Search for the cell housing the specified text and yield its (x, y) center coordinate. 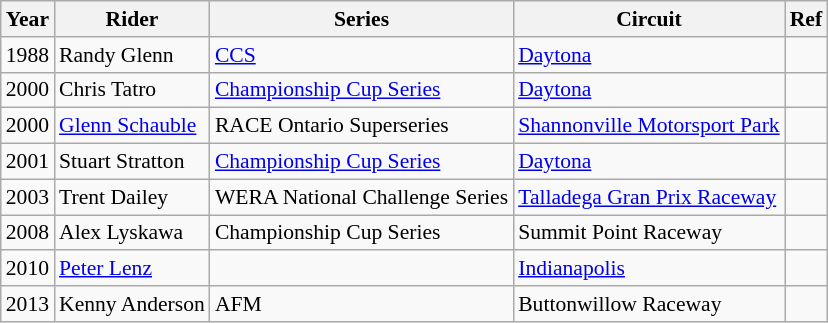
Talladega Gran Prix Raceway (649, 197)
Randy Glenn (132, 55)
Chris Tatro (132, 90)
Shannonville Motorsport Park (649, 126)
WERA National Challenge Series (362, 197)
Peter Lenz (132, 269)
Stuart Stratton (132, 162)
2008 (28, 233)
Circuit (649, 19)
Buttonwillow Raceway (649, 304)
1988 (28, 55)
Kenny Anderson (132, 304)
Year (28, 19)
RACE Ontario Superseries (362, 126)
Glenn Schauble (132, 126)
Indianapolis (649, 269)
Ref (806, 19)
2001 (28, 162)
Summit Point Raceway (649, 233)
Alex Lyskawa (132, 233)
CCS (362, 55)
2010 (28, 269)
2013 (28, 304)
Trent Dailey (132, 197)
Series (362, 19)
AFM (362, 304)
2003 (28, 197)
Rider (132, 19)
